Search for the cell housing the specified text and yield its [x, y] center coordinate. 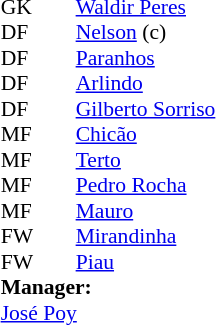
Piau [146, 262]
Pedro Rocha [146, 185]
Chicão [146, 135]
Gilberto Sorriso [146, 109]
Manager: [108, 287]
Paranhos [146, 58]
Nelson (c) [146, 33]
Arlindo [146, 83]
Terto [146, 160]
Mauro [146, 211]
Mirandinha [146, 237]
